Return the (X, Y) coordinate for the center point of the cell that contains the specified text.  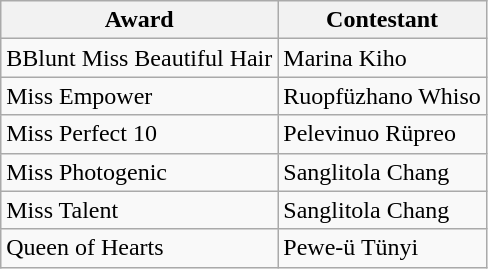
Pelevinuo Rüpreo (382, 134)
Miss Photogenic (140, 172)
Miss Perfect 10 (140, 134)
Marina Kiho (382, 58)
Ruopfüzhano Whiso (382, 96)
Award (140, 20)
Pewe-ü Tünyi (382, 248)
Miss Empower (140, 96)
BBlunt Miss Beautiful Hair (140, 58)
Contestant (382, 20)
Miss Talent (140, 210)
Queen of Hearts (140, 248)
